For the text-containing cell, return its midpoint in (x, y) coordinate format. 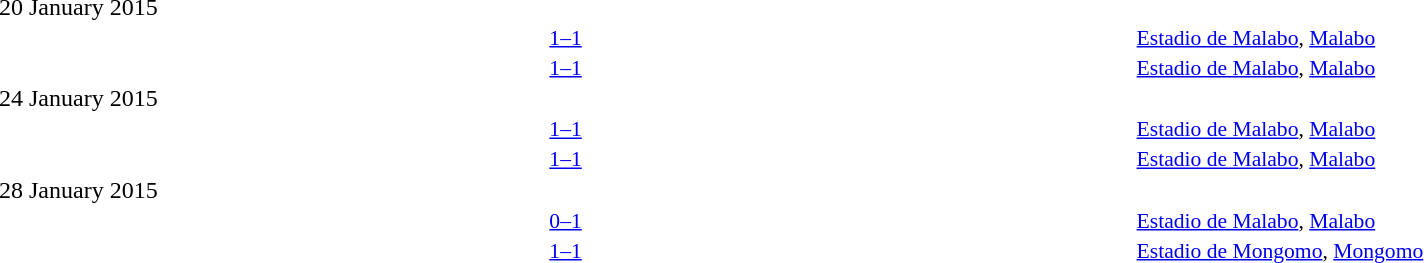
0–1 (566, 220)
